Identify which cell holds the provided text, then report its (x, y) central coordinate. 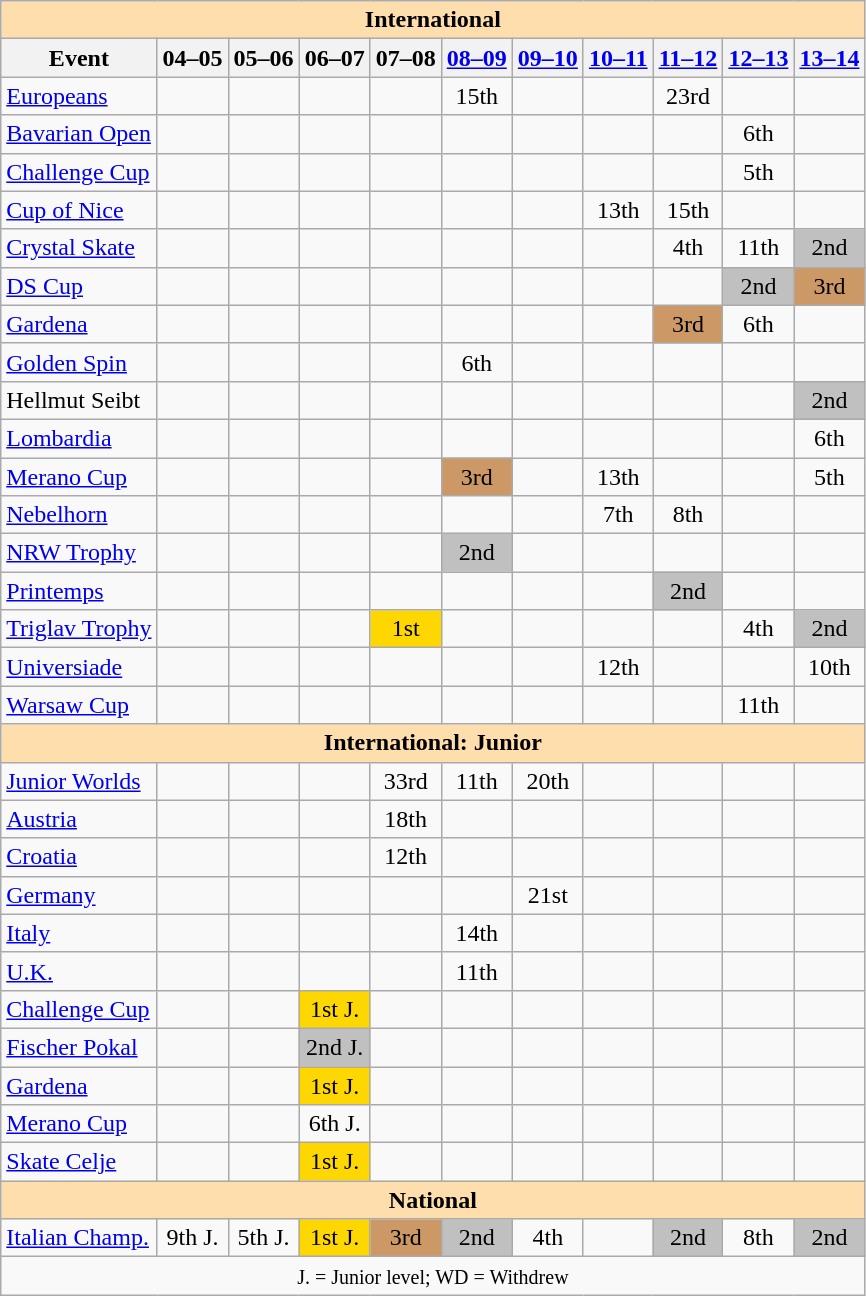
18th (406, 819)
12–13 (758, 58)
NRW Trophy (79, 553)
04–05 (192, 58)
06–07 (334, 58)
Printemps (79, 591)
Lombardia (79, 438)
Event (79, 58)
1st (406, 629)
Italy (79, 933)
Cup of Nice (79, 210)
DS Cup (79, 286)
Nebelhorn (79, 515)
05–06 (264, 58)
Austria (79, 819)
Universiade (79, 667)
10–11 (618, 58)
33rd (406, 781)
11–12 (688, 58)
Germany (79, 895)
07–08 (406, 58)
Golden Spin (79, 362)
U.K. (79, 971)
2nd J. (334, 1047)
Bavarian Open (79, 134)
7th (618, 515)
14th (476, 933)
5th J. (264, 1238)
Europeans (79, 96)
Warsaw Cup (79, 705)
6th J. (334, 1124)
Junior Worlds (79, 781)
23rd (688, 96)
9th J. (192, 1238)
Crystal Skate (79, 248)
Triglav Trophy (79, 629)
21st (548, 895)
National (433, 1200)
Croatia (79, 857)
Italian Champ. (79, 1238)
Hellmut Seibt (79, 400)
20th (548, 781)
International (433, 20)
13–14 (830, 58)
J. = Junior level; WD = Withdrew (433, 1276)
Fischer Pokal (79, 1047)
10th (830, 667)
08–09 (476, 58)
Skate Celje (79, 1162)
09–10 (548, 58)
International: Junior (433, 743)
